Return (X, Y) of the center of cell containing provided text 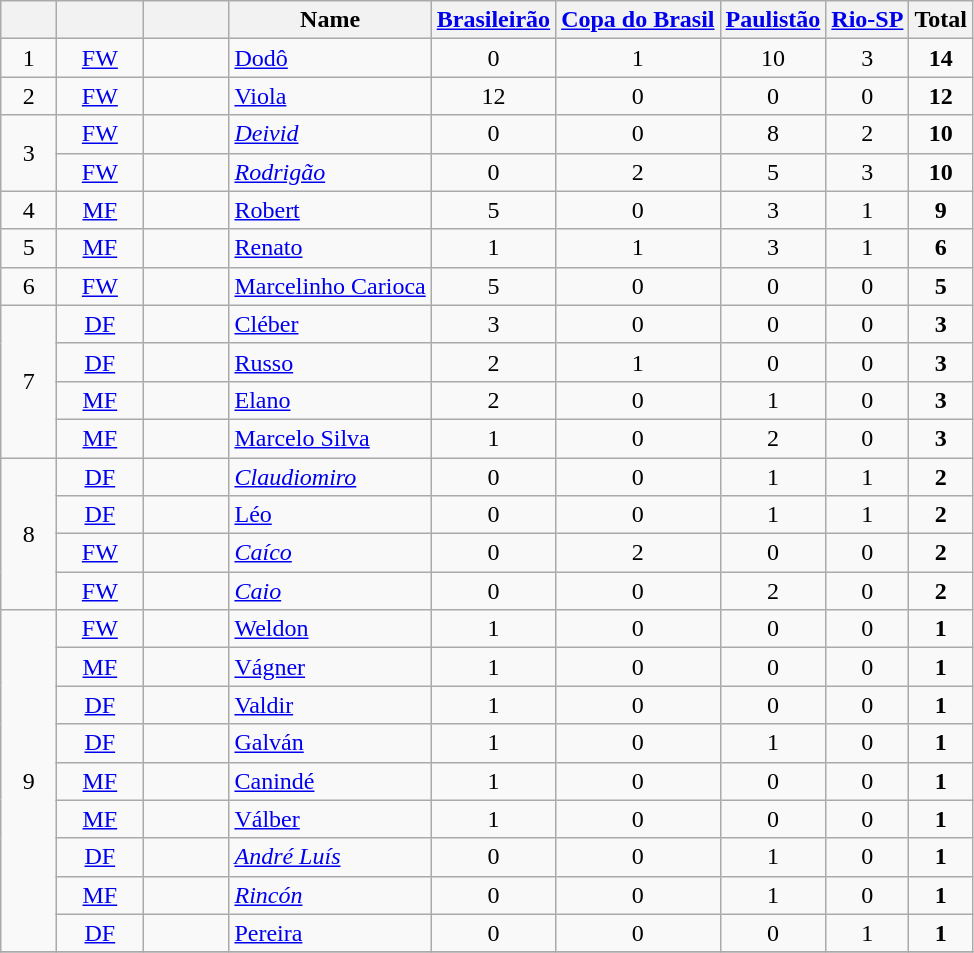
Total (941, 20)
André Luís (330, 857)
Copa do Brasil (638, 20)
Renato (330, 248)
Valdir (330, 705)
Name (330, 20)
Pereira (330, 933)
Brasileirão (493, 20)
Elano (330, 400)
Canindé (330, 781)
Cléber (330, 324)
Dodô (330, 58)
Marcelo Silva (330, 438)
Viola (330, 96)
Válber (330, 819)
Léo (330, 515)
Robert (330, 210)
Russo (330, 362)
Galván (330, 743)
4 (29, 210)
Deivid (330, 134)
Paulistão (773, 20)
Rincón (330, 895)
Vágner (330, 667)
Marcelinho Carioca (330, 286)
14 (941, 58)
Rio-SP (868, 20)
7 (29, 381)
Weldon (330, 629)
Rodrigão (330, 172)
Caio (330, 591)
Claudiomiro (330, 477)
Caíco (330, 553)
